Capture the cell that displays the provided text and extract its (X, Y) central coordinate. 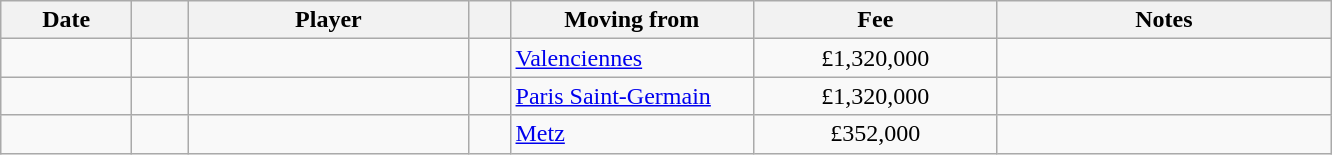
£352,000 (876, 134)
Fee (876, 20)
Valenciennes (632, 58)
Metz (632, 134)
Player (328, 20)
Paris Saint-Germain (632, 96)
Notes (1164, 20)
Moving from (632, 20)
Date (66, 20)
